Return the [X, Y] coordinate for the center point of the cell that contains the specified text.  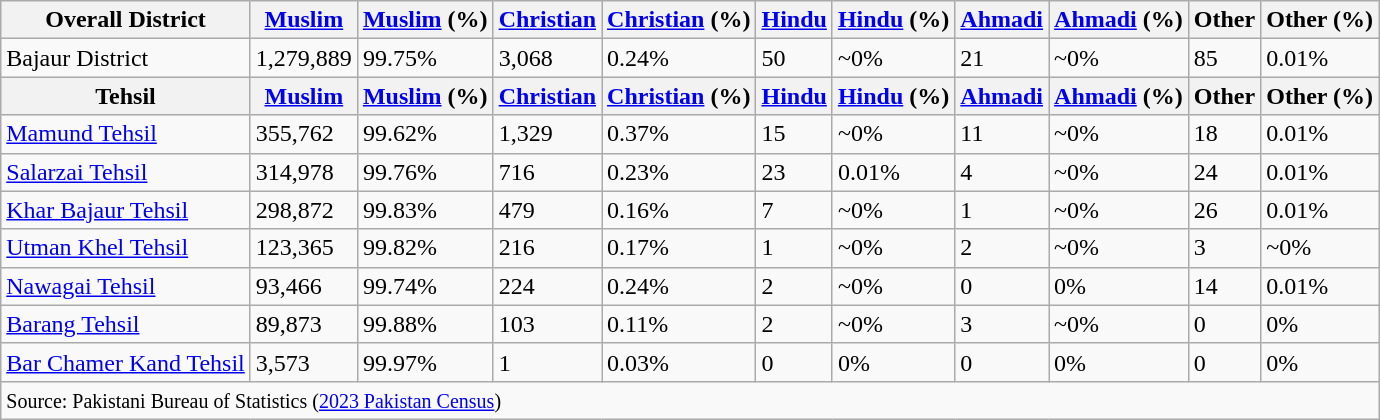
Utman Khel Tehsil [126, 248]
23 [794, 172]
3,068 [547, 58]
Bar Chamer Kand Tehsil [126, 362]
89,873 [304, 324]
Barang Tehsil [126, 324]
99.62% [425, 134]
99.97% [425, 362]
Khar Bajaur Tehsil [126, 210]
15 [794, 134]
24 [1224, 172]
11 [1002, 134]
26 [1224, 210]
21 [1002, 58]
99.76% [425, 172]
216 [547, 248]
99.88% [425, 324]
103 [547, 324]
224 [547, 286]
123,365 [304, 248]
7 [794, 210]
99.82% [425, 248]
0.17% [679, 248]
85 [1224, 58]
479 [547, 210]
50 [794, 58]
Bajaur District [126, 58]
298,872 [304, 210]
99.75% [425, 58]
314,978 [304, 172]
99.74% [425, 286]
0.16% [679, 210]
Salarzai Tehsil [126, 172]
3,573 [304, 362]
1,279,889 [304, 58]
14 [1224, 286]
18 [1224, 134]
0.37% [679, 134]
Tehsil [126, 96]
Nawagai Tehsil [126, 286]
99.83% [425, 210]
0.03% [679, 362]
0.11% [679, 324]
0.23% [679, 172]
1,329 [547, 134]
Source: Pakistani Bureau of Statistics (2023 Pakistan Census) [690, 400]
Overall District [126, 20]
716 [547, 172]
93,466 [304, 286]
Mamund Tehsil [126, 134]
355,762 [304, 134]
4 [1002, 172]
